Determine the (x, y) coordinate at the center of the cell enclosing the given text.  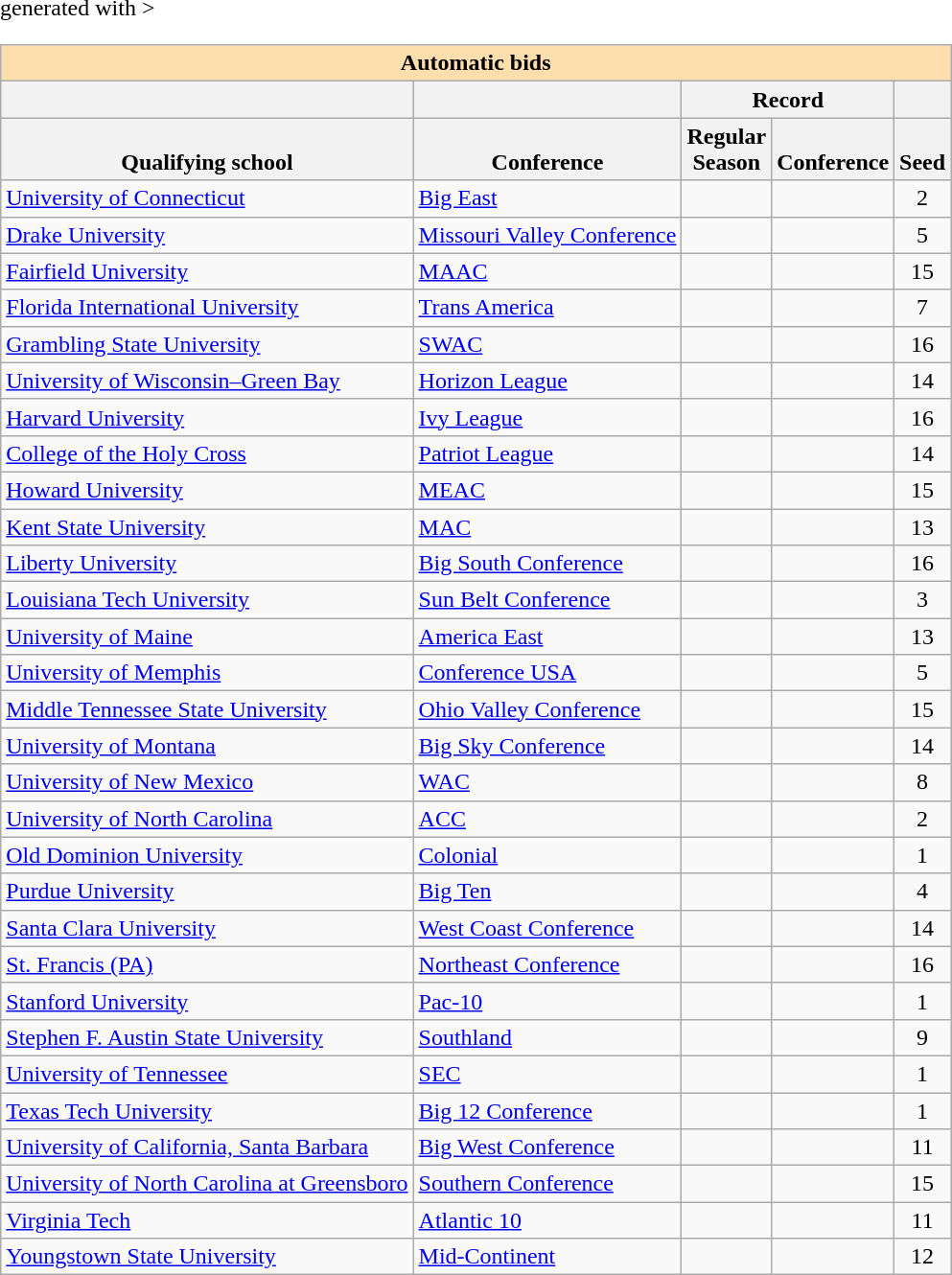
Purdue University (207, 892)
Louisiana Tech University (207, 600)
America East (547, 637)
Kent State University (207, 526)
Santa Clara University (207, 928)
Atlantic 10 (547, 1220)
3 (922, 600)
University of Tennessee (207, 1074)
University of Montana (207, 746)
Missouri Valley Conference (547, 235)
Stephen F. Austin State University (207, 1037)
SWAC (547, 344)
4 (922, 892)
12 (922, 1257)
WAC (547, 782)
Big West Conference (547, 1147)
Liberty University (207, 564)
Horizon League (547, 381)
9 (922, 1037)
Stanford University (207, 1001)
Sun Belt Conference (547, 600)
Harvard University (207, 417)
Ivy League (547, 417)
MAAC (547, 271)
ACC (547, 819)
College of the Holy Cross (207, 453)
Fairfield University (207, 271)
Texas Tech University (207, 1111)
Mid-Continent (547, 1257)
St. Francis (PA) (207, 964)
Big South Conference (547, 564)
University of Connecticut (207, 198)
Big Ten (547, 892)
8 (922, 782)
Patriot League (547, 453)
Big Sky Conference (547, 746)
Middle Tennessee State University (207, 709)
Qualifying school (207, 150)
Regular Season (727, 150)
7 (922, 308)
Seed (922, 150)
Old Dominion University (207, 855)
SEC (547, 1074)
University of New Mexico (207, 782)
Drake University (207, 235)
Automatic bids (476, 63)
MEAC (547, 490)
University of Memphis (207, 673)
University of Maine (207, 637)
West Coast Conference (547, 928)
Grambling State University (207, 344)
Trans America (547, 308)
Ohio Valley Conference (547, 709)
Northeast Conference (547, 964)
Southern Conference (547, 1184)
Southland (547, 1037)
Big 12 Conference (547, 1111)
University of California, Santa Barbara (207, 1147)
Record (788, 100)
Conference USA (547, 673)
Youngstown State University (207, 1257)
Big East (547, 198)
MAC (547, 526)
University of North Carolina at Greensboro (207, 1184)
Virginia Tech (207, 1220)
Pac-10 (547, 1001)
University of Wisconsin–Green Bay (207, 381)
Colonial (547, 855)
Florida International University (207, 308)
Howard University (207, 490)
University of North Carolina (207, 819)
